For the text-containing cell, return its midpoint in (x, y) coordinate format. 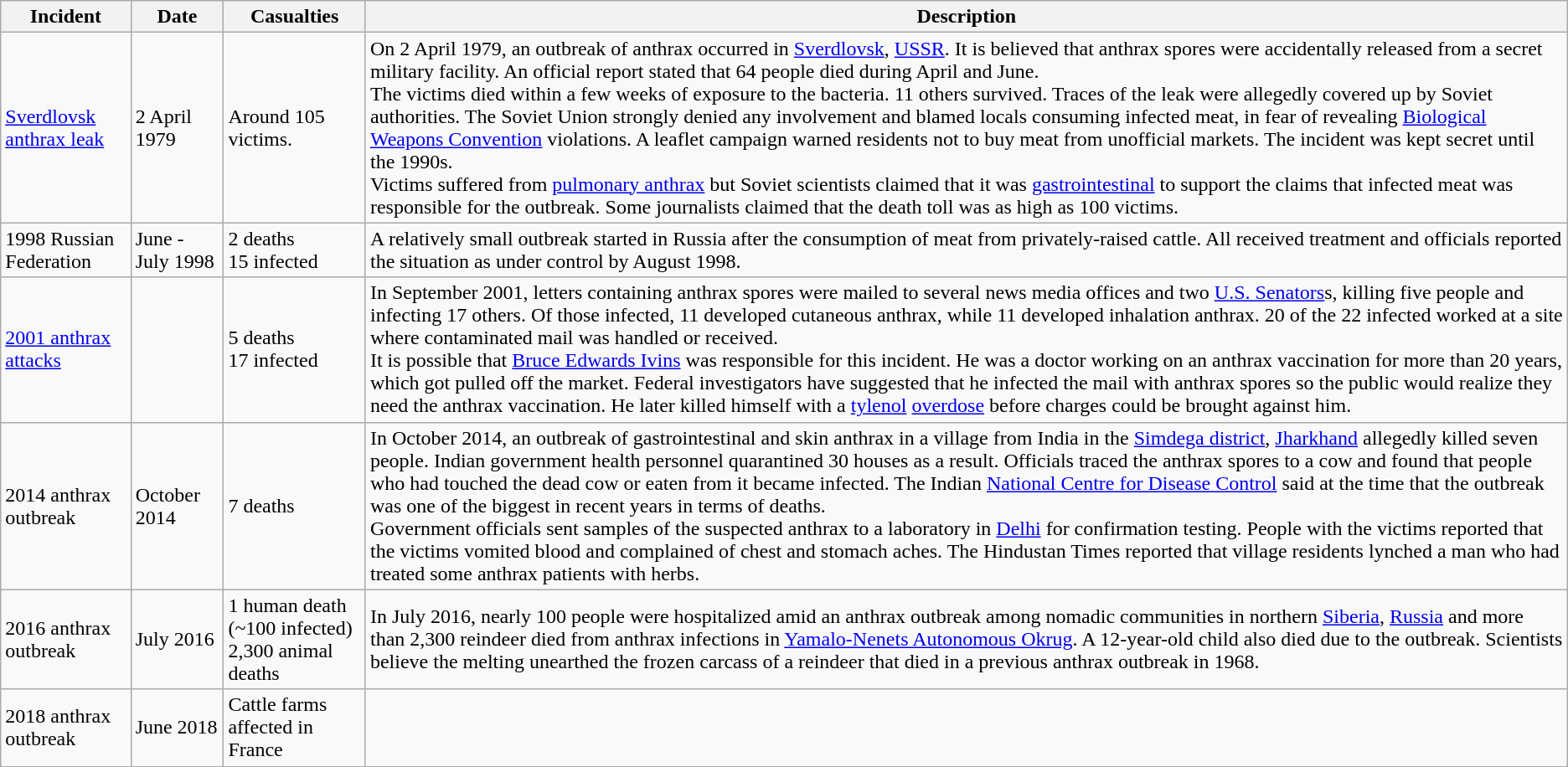
2001 anthrax attacks (65, 350)
Incident (65, 17)
2 April 1979 (178, 127)
2014 anthrax outbreak (65, 506)
7 deaths (295, 506)
1 human death (~100 infected)2,300 animal deaths (295, 640)
Sverdlovsk anthrax leak (65, 127)
1998 Russian Federation (65, 250)
5 deaths17 infected (295, 350)
Around 105 victims. (295, 127)
July 2016 (178, 640)
Description (967, 17)
Casualties (295, 17)
Cattle farms affected in France (295, 728)
2 deaths15 infected (295, 250)
June 2018 (178, 728)
2016 anthrax outbreak (65, 640)
October 2014 (178, 506)
2018 anthrax outbreak (65, 728)
Date (178, 17)
June - July 1998 (178, 250)
